Scan for the cell matching the given text and deliver its [x, y] coordinate at center. 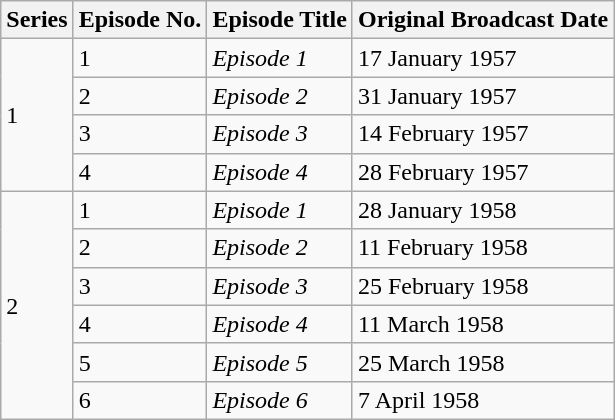
Episode 6 [280, 400]
5 [140, 362]
25 March 1958 [482, 362]
7 April 1958 [482, 400]
6 [140, 400]
14 February 1957 [482, 134]
Original Broadcast Date [482, 20]
28 January 1958 [482, 210]
Series [37, 20]
Episode Title [280, 20]
28 February 1957 [482, 172]
11 March 1958 [482, 324]
11 February 1958 [482, 248]
Episode No. [140, 20]
17 January 1957 [482, 58]
25 February 1958 [482, 286]
31 January 1957 [482, 96]
Episode 5 [280, 362]
